Find where the given text appears and provide that cell's center as [X, Y] coordinate. 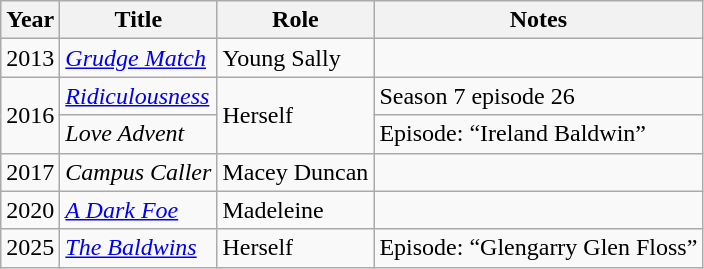
Season 7 episode 26 [538, 96]
Love Advent [138, 134]
Notes [538, 20]
2016 [30, 115]
Grudge Match [138, 58]
Macey Duncan [296, 172]
Campus Caller [138, 172]
Role [296, 20]
2025 [30, 248]
Young Sally [296, 58]
Title [138, 20]
The Baldwins [138, 248]
Episode: “Ireland Baldwin” [538, 134]
Episode: “Glengarry Glen Floss” [538, 248]
Year [30, 20]
2017 [30, 172]
Madeleine [296, 210]
Ridiculousness [138, 96]
A Dark Foe [138, 210]
2020 [30, 210]
2013 [30, 58]
